Scan for the cell matching the given text and deliver its (X, Y) coordinate at center. 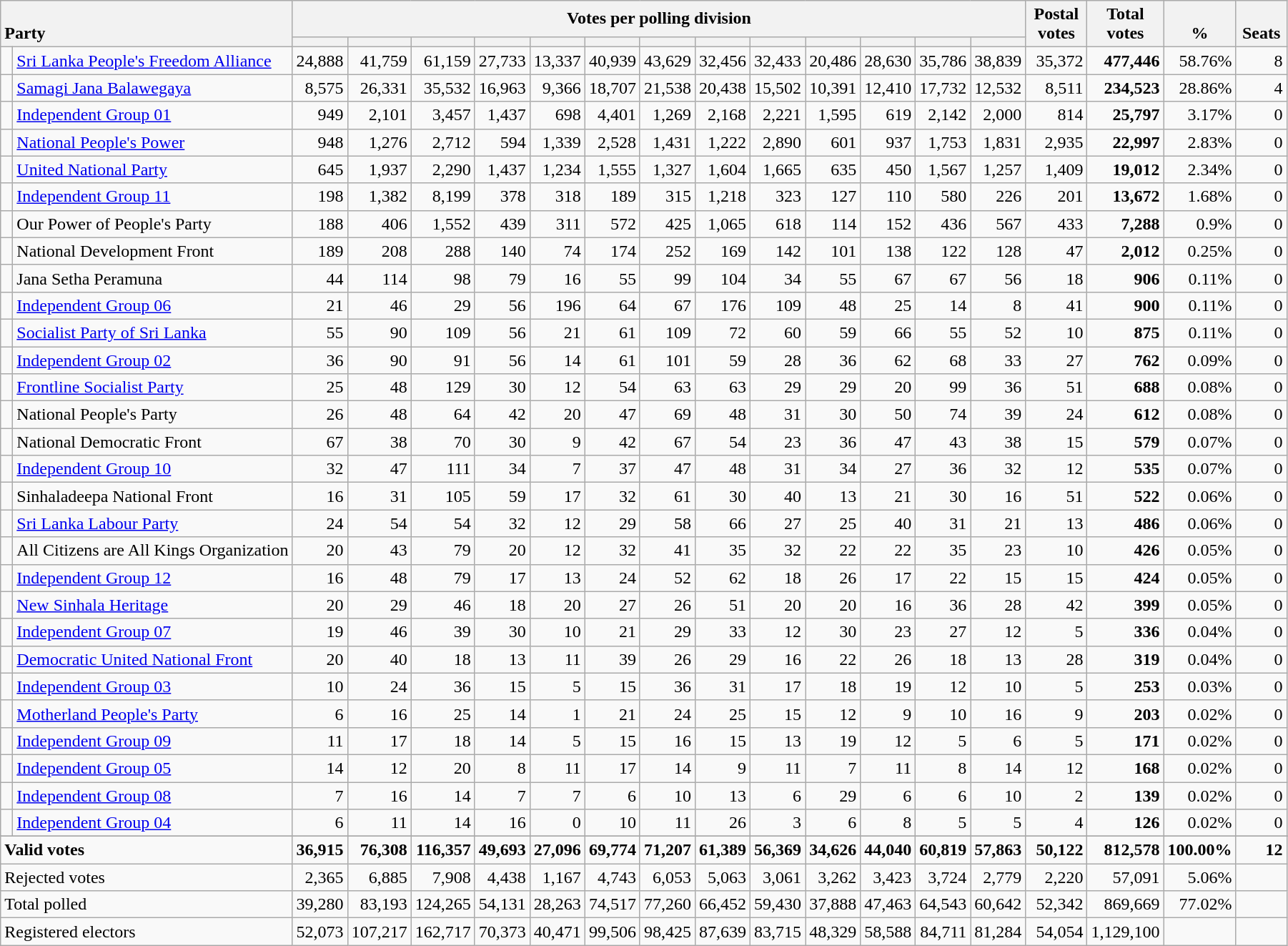
22,997 (1125, 142)
580 (943, 197)
126 (1125, 823)
128 (998, 251)
323 (778, 197)
100.00% (1199, 850)
3 (778, 823)
36,915 (320, 850)
2 (1056, 796)
New Sinhala Heritage (153, 605)
688 (1125, 388)
38,839 (998, 61)
Independent Group 05 (153, 768)
74,517 (612, 905)
2,890 (778, 142)
906 (1125, 278)
64,543 (943, 905)
Independent Group 09 (153, 741)
70 (443, 442)
Independent Group 10 (153, 469)
104 (722, 278)
National People's Party (153, 415)
3,061 (778, 877)
48,329 (833, 932)
4,743 (612, 877)
12,532 (998, 88)
40,471 (558, 932)
436 (943, 224)
59,430 (778, 905)
72 (722, 332)
National Development Front (153, 251)
107,217 (379, 932)
Motherland People's Party (153, 714)
13,337 (558, 61)
77.02% (1199, 905)
Sinhaladeepa National Front (153, 496)
35,786 (943, 61)
288 (443, 251)
426 (1125, 551)
612 (1125, 415)
399 (1125, 605)
124,265 (443, 905)
7,288 (1125, 224)
60,642 (998, 905)
77,260 (668, 905)
1,276 (379, 142)
252 (668, 251)
234,523 (1125, 88)
1,257 (998, 169)
All Citizens are All Kings Organization (153, 551)
20,438 (722, 88)
99,506 (612, 932)
27,096 (558, 850)
142 (778, 251)
Sri Lanka People's Freedom Alliance (153, 61)
Postalvotes (1056, 24)
Democratic United National Front (153, 659)
32,456 (722, 61)
174 (612, 251)
450 (888, 169)
20,486 (833, 61)
1,269 (668, 115)
98 (443, 278)
2,000 (998, 115)
98,425 (668, 932)
43,629 (668, 61)
3,724 (943, 877)
1,129,100 (1125, 932)
8,511 (1056, 88)
10,391 (833, 88)
28,630 (888, 61)
0.9% (1199, 224)
87,639 (722, 932)
2,220 (1056, 877)
424 (1125, 578)
1,555 (612, 169)
875 (1125, 332)
311 (558, 224)
2,779 (998, 877)
2.34% (1199, 169)
111 (443, 469)
6,053 (668, 877)
198 (320, 197)
201 (1056, 197)
54,131 (502, 905)
24,888 (320, 61)
Independent Group 03 (153, 686)
18,707 (612, 88)
948 (320, 142)
2,528 (612, 142)
4,401 (612, 115)
17,732 (943, 88)
35,372 (1056, 61)
61,159 (443, 61)
425 (668, 224)
698 (558, 115)
635 (833, 169)
12,410 (888, 88)
439 (502, 224)
122 (943, 251)
2.83% (1199, 142)
81,284 (998, 932)
76,308 (379, 850)
25,797 (1125, 115)
Independent Group 01 (153, 115)
319 (1125, 659)
56,369 (778, 850)
37,888 (833, 905)
68 (943, 360)
Independent Group 08 (153, 796)
601 (833, 142)
Votes per polling division (659, 19)
15,502 (778, 88)
52,073 (320, 932)
176 (722, 305)
83,193 (379, 905)
1,937 (379, 169)
196 (558, 305)
58 (668, 523)
54,054 (1056, 932)
69 (668, 415)
Independent Group 12 (153, 578)
9,366 (558, 88)
2,935 (1056, 142)
Frontline Socialist Party (153, 388)
336 (1125, 632)
105 (443, 496)
8,575 (320, 88)
5.06% (1199, 877)
50,122 (1056, 850)
5,063 (722, 877)
69,774 (612, 850)
2,221 (778, 115)
3,457 (443, 115)
1,431 (668, 142)
162,717 (443, 932)
Independent Group 04 (153, 823)
188 (320, 224)
2,101 (379, 115)
Seats (1261, 24)
3.17% (1199, 115)
315 (668, 197)
127 (833, 197)
0.25% (1199, 251)
61,389 (722, 850)
27,733 (502, 61)
406 (379, 224)
2,712 (443, 142)
1,753 (943, 142)
567 (998, 224)
37 (612, 469)
44 (320, 278)
13,672 (1125, 197)
1,218 (722, 197)
1,409 (1056, 169)
35,532 (443, 88)
138 (888, 251)
Valid votes (147, 850)
34,626 (833, 850)
1,382 (379, 197)
139 (1125, 796)
6,885 (379, 877)
1,339 (558, 142)
28,263 (558, 905)
Independent Group 06 (153, 305)
937 (888, 142)
57,091 (1125, 877)
60 (778, 332)
16,963 (502, 88)
21,538 (668, 88)
19,012 (1125, 169)
318 (558, 197)
Independent Group 02 (153, 360)
168 (1125, 768)
1 (558, 714)
1,595 (833, 115)
433 (1056, 224)
814 (1056, 115)
378 (502, 197)
1,234 (558, 169)
50 (888, 415)
2,365 (320, 877)
Registered electors (147, 932)
40,939 (612, 61)
1,567 (943, 169)
49,693 (502, 850)
Independent Group 11 (153, 197)
486 (1125, 523)
Socialist Party of Sri Lanka (153, 332)
129 (443, 388)
Party (147, 24)
83,715 (778, 932)
116,357 (443, 850)
57,863 (998, 850)
44,040 (888, 850)
1,831 (998, 142)
71,207 (668, 850)
535 (1125, 469)
32,433 (778, 61)
579 (1125, 442)
91 (443, 360)
3,423 (888, 877)
66,452 (722, 905)
0.03% (1199, 686)
47,463 (888, 905)
Independent Group 07 (153, 632)
572 (612, 224)
8,199 (443, 197)
Jana Setha Peramuna (153, 278)
Sri Lanka Labour Party (153, 523)
140 (502, 251)
869,669 (1125, 905)
0.09% (1199, 360)
203 (1125, 714)
618 (778, 224)
39,280 (320, 905)
522 (1125, 496)
% (1199, 24)
1,665 (778, 169)
28.86% (1199, 88)
26,331 (379, 88)
1,327 (668, 169)
1,604 (722, 169)
58,588 (888, 932)
1,222 (722, 142)
949 (320, 115)
169 (722, 251)
United National Party (153, 169)
1,167 (558, 877)
3,262 (833, 877)
900 (1125, 305)
National People's Power (153, 142)
60,819 (943, 850)
7,908 (443, 877)
2,012 (1125, 251)
2,142 (943, 115)
1.68% (1199, 197)
National Democratic Front (153, 442)
84,711 (943, 932)
226 (998, 197)
2,168 (722, 115)
762 (1125, 360)
645 (320, 169)
58.76% (1199, 61)
110 (888, 197)
619 (888, 115)
Our Power of People's Party (153, 224)
171 (1125, 741)
477,446 (1125, 61)
594 (502, 142)
Total polled (147, 905)
Rejected votes (147, 877)
208 (379, 251)
812,578 (1125, 850)
70,373 (502, 932)
2,290 (443, 169)
152 (888, 224)
1,065 (722, 224)
Total votes (1125, 24)
41,759 (379, 61)
1,552 (443, 224)
52,342 (1056, 905)
4,438 (502, 877)
253 (1125, 686)
Samagi Jana Balawegaya (153, 88)
